Pinpoint the cell where the given text exists, returning its [X, Y] midpoint coordinate. 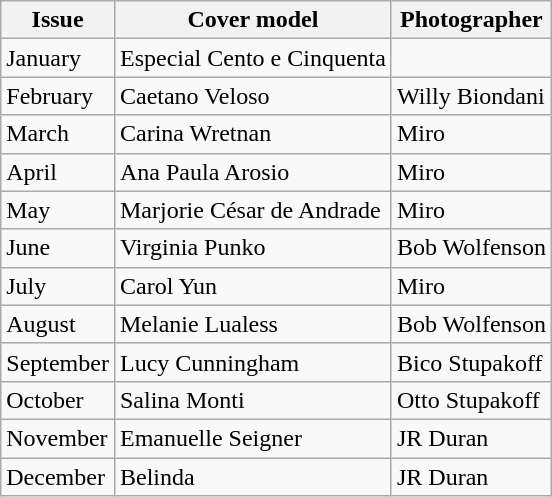
Salina Monti [252, 400]
September [58, 362]
April [58, 172]
Especial Cento e Cinquenta [252, 58]
Otto Stupakoff [471, 400]
Virginia Punko [252, 248]
Emanuelle Seigner [252, 438]
Ana Paula Arosio [252, 172]
June [58, 248]
Photographer [471, 20]
Marjorie César de Andrade [252, 210]
December [58, 477]
Caetano Veloso [252, 96]
November [58, 438]
Cover model [252, 20]
August [58, 324]
October [58, 400]
February [58, 96]
Melanie Lualess [252, 324]
Belinda [252, 477]
January [58, 58]
Lucy Cunningham [252, 362]
Willy Biondani [471, 96]
May [58, 210]
Issue [58, 20]
March [58, 134]
Bico Stupakoff [471, 362]
Carina Wretnan [252, 134]
July [58, 286]
Carol Yun [252, 286]
